Identify which cell holds the provided text, then report its [X, Y] central coordinate. 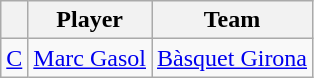
Team [232, 20]
C [14, 58]
Bàsquet Girona [232, 58]
Player [90, 20]
Marc Gasol [90, 58]
